Identify which cell holds the provided text, then report its (x, y) central coordinate. 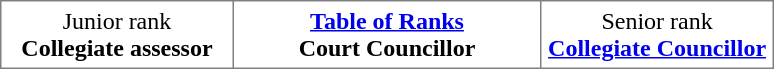
Junior rankCollegiate assessor (116, 35)
Table of RanksCourt Councillor (388, 35)
Senior rankCollegiate Councillor (656, 35)
